Search for the cell housing the specified text and yield its [X, Y] center coordinate. 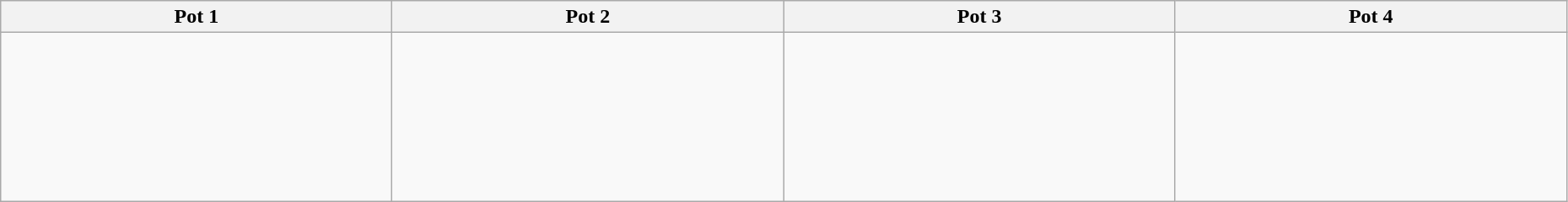
Pot 1 [197, 17]
Pot 3 [979, 17]
Pot 4 [1371, 17]
Pot 2 [588, 17]
